Locate the cell with the specified text and output its (X, Y) center coordinate. 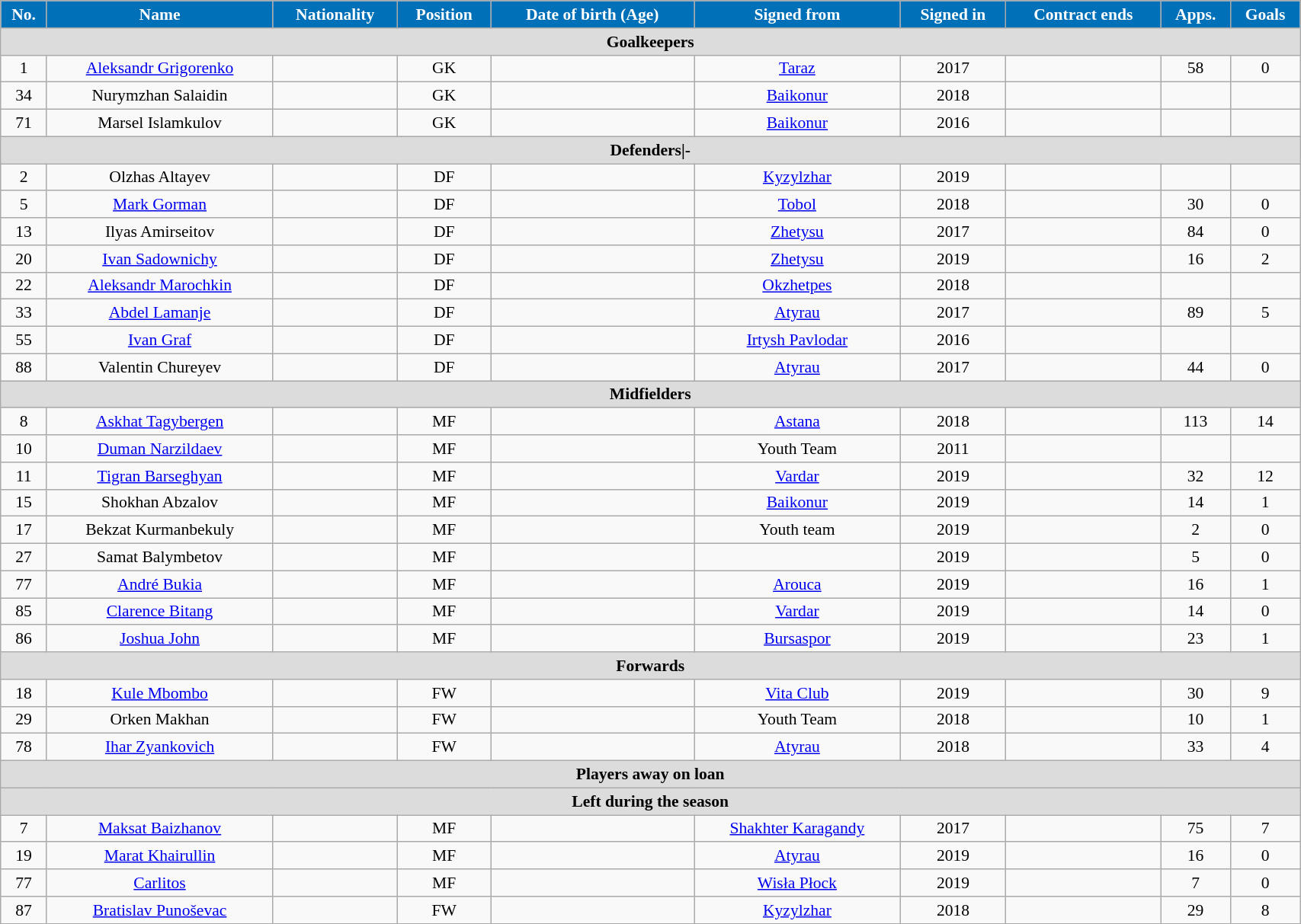
Aleksandr Grigorenko (159, 69)
Bursaspor (797, 639)
23 (1196, 639)
Clarence Bitang (159, 612)
Signed in (953, 14)
Midfielders (651, 395)
Shakhter Karagandy (797, 829)
86 (24, 639)
Orken Makhan (159, 720)
75 (1196, 829)
Position (444, 14)
11 (24, 476)
18 (24, 693)
9 (1265, 693)
Vita Club (797, 693)
Joshua John (159, 639)
Apps. (1196, 14)
19 (24, 856)
15 (24, 503)
Bekzat Kurmanbekuly (159, 530)
Askhat Tagybergen (159, 422)
Date of birth (Age) (593, 14)
Maksat Baizhanov (159, 829)
Goals (1265, 14)
32 (1196, 476)
No. (24, 14)
87 (24, 910)
Arouca (797, 584)
17 (24, 530)
113 (1196, 422)
Youth team (797, 530)
Shokhan Abzalov (159, 503)
Okzhetpes (797, 286)
88 (24, 367)
Ihar Zyankovich (159, 747)
2011 (953, 449)
27 (24, 558)
Astana (797, 422)
58 (1196, 69)
André Bukia (159, 584)
Marat Khairullin (159, 856)
Mark Gorman (159, 205)
Samat Balymbetov (159, 558)
Nationality (335, 14)
Players away on loan (651, 775)
55 (24, 341)
Left during the season (651, 801)
78 (24, 747)
Ivan Sadownichy (159, 259)
Aleksandr Marochkin (159, 286)
Kule Mbombo (159, 693)
Name (159, 14)
Duman Narzildaev (159, 449)
44 (1196, 367)
Olzhas Altayev (159, 177)
85 (24, 612)
22 (24, 286)
Ilyas Amirseitov (159, 232)
Marsel Islamkulov (159, 123)
13 (24, 232)
4 (1265, 747)
Forwards (651, 666)
20 (24, 259)
Taraz (797, 69)
Carlitos (159, 883)
Tigran Barseghyan (159, 476)
Nurymzhan Salaidin (159, 96)
Abdel Lamanje (159, 313)
Contract ends (1084, 14)
Defenders|- (651, 150)
12 (1265, 476)
Goalkeepers (651, 42)
Signed from (797, 14)
34 (24, 96)
71 (24, 123)
Valentin Chureyev (159, 367)
Tobol (797, 205)
84 (1196, 232)
Bratislav Punoševac (159, 910)
Wisła Płock (797, 883)
Ivan Graf (159, 341)
Irtysh Pavlodar (797, 341)
89 (1196, 313)
